Scan for the cell matching the given text and deliver its (x, y) coordinate at center. 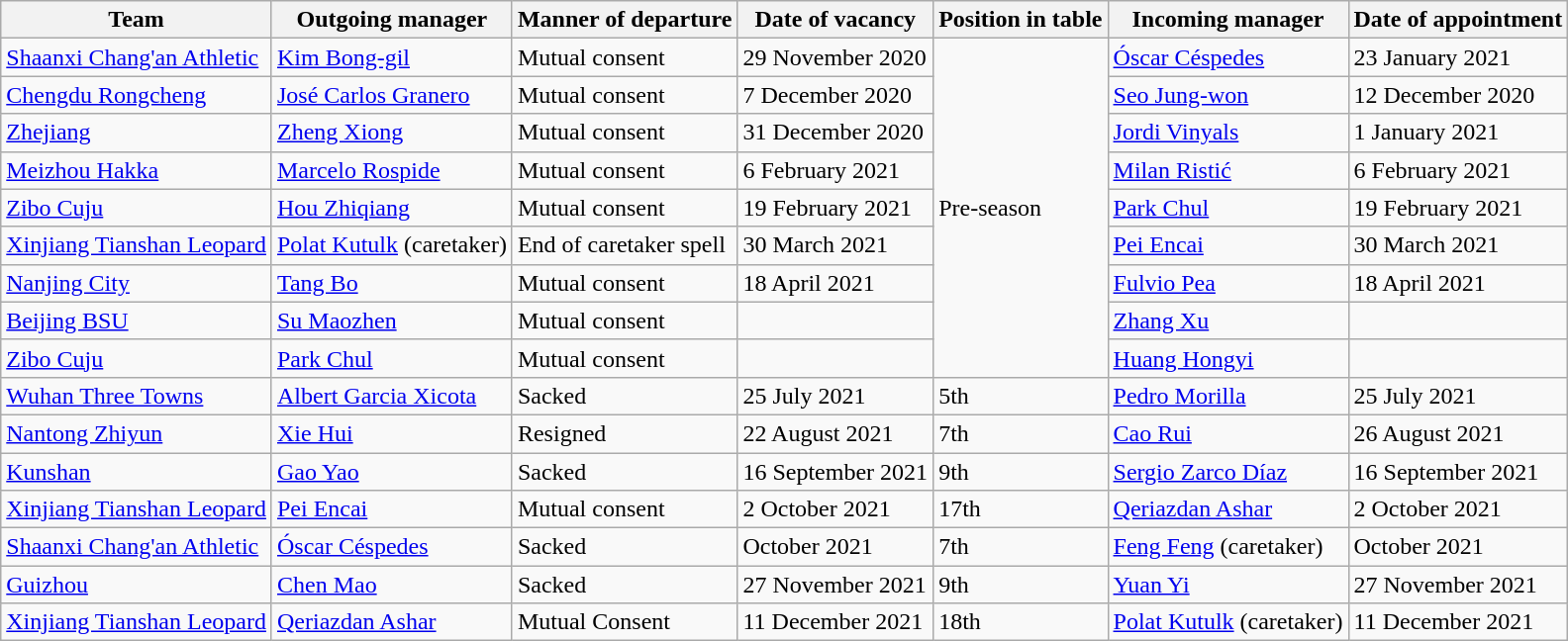
Pedro Morilla (1227, 396)
Resigned (624, 433)
José Carlos Granero (392, 95)
Date of appointment (1458, 20)
Cao Rui (1227, 433)
Mutual Consent (624, 622)
Feng Feng (caretaker) (1227, 547)
Xie Hui (392, 433)
Wuhan Three Towns (137, 396)
Seo Jung-won (1227, 95)
Date of vacancy (835, 20)
Sergio Zarco Díaz (1227, 472)
29 November 2020 (835, 57)
Kim Bong-gil (392, 57)
12 December 2020 (1458, 95)
Fulvio Pea (1227, 283)
Team (137, 20)
Manner of departure (624, 20)
Pre-season (1021, 208)
Nanjing City (137, 283)
Hou Zhiqiang (392, 208)
Nantong Zhiyun (137, 433)
Outgoing manager (392, 20)
Gao Yao (392, 472)
Meizhou Hakka (137, 170)
Huang Hongyi (1227, 358)
Yuan Yi (1227, 585)
Position in table (1021, 20)
Milan Ristić (1227, 170)
Tang Bo (392, 283)
Guizhou (137, 585)
31 December 2020 (835, 133)
23 January 2021 (1458, 57)
5th (1021, 396)
1 January 2021 (1458, 133)
Jordi Vinyals (1227, 133)
18th (1021, 622)
Incoming manager (1227, 20)
22 August 2021 (835, 433)
17th (1021, 509)
Su Maozhen (392, 320)
Chengdu Rongcheng (137, 95)
26 August 2021 (1458, 433)
Zheng Xiong (392, 133)
End of caretaker spell (624, 245)
Albert Garcia Xicota (392, 396)
Beijing BSU (137, 320)
7 December 2020 (835, 95)
Zhejiang (137, 133)
Chen Mao (392, 585)
Kunshan (137, 472)
Marcelo Rospide (392, 170)
Zhang Xu (1227, 320)
